Find where the given text appears and provide that cell's center as (X, Y) coordinate. 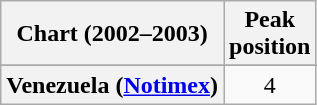
Peakposition (270, 34)
Venezuela (Notimex) (112, 85)
4 (270, 85)
Chart (2002–2003) (112, 34)
